Detect which cell encompasses the target text, then output its [X, Y] center coordinate. 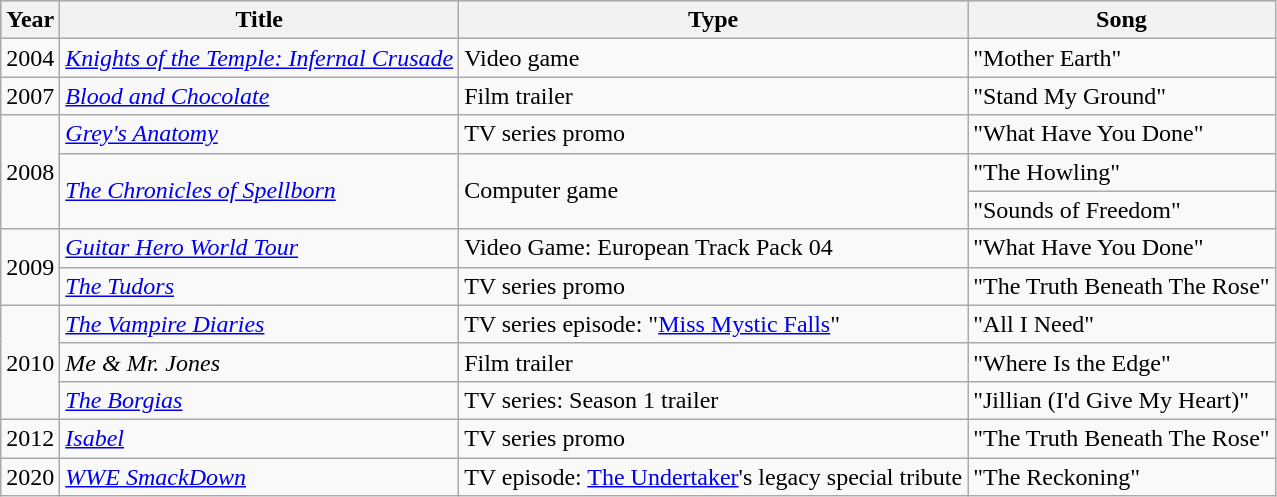
2009 [30, 267]
"Mother Earth" [1122, 58]
The Vampire Diaries [260, 324]
"The Reckoning" [1122, 477]
2012 [30, 438]
"Jillian (I'd Give My Heart)" [1122, 400]
Isabel [260, 438]
2007 [30, 96]
Knights of the Temple: Infernal Crusade [260, 58]
Video game [714, 58]
WWE SmackDown [260, 477]
The Chronicles of Spellborn [260, 191]
Blood and Chocolate [260, 96]
Computer game [714, 191]
2004 [30, 58]
TV series episode: "Miss Mystic Falls" [714, 324]
2008 [30, 172]
TV episode: The Undertaker's legacy special tribute [714, 477]
"The Howling" [1122, 172]
Guitar Hero World Tour [260, 248]
2010 [30, 362]
"Sounds of Freedom" [1122, 210]
Me & Mr. Jones [260, 362]
Grey's Anatomy [260, 134]
"Where Is the Edge" [1122, 362]
The Tudors [260, 286]
Song [1122, 20]
Title [260, 20]
TV series: Season 1 trailer [714, 400]
Video Game: European Track Pack 04 [714, 248]
"All I Need" [1122, 324]
The Borgias [260, 400]
"Stand My Ground" [1122, 96]
Type [714, 20]
2020 [30, 477]
Year [30, 20]
